Detect which cell encompasses the target text, then output its (X, Y) center coordinate. 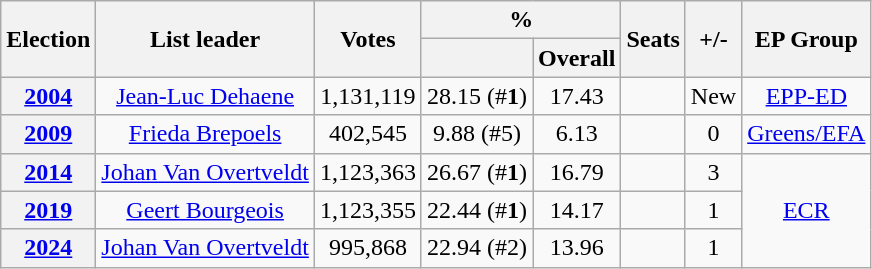
28.15 (#1) (476, 96)
% (520, 20)
3 (713, 172)
Frieda Brepoels (206, 134)
14.17 (576, 210)
Geert Bourgeois (206, 210)
22.44 (#1) (476, 210)
995,868 (368, 248)
6.13 (576, 134)
Votes (368, 39)
Seats (653, 39)
EPP-ED (806, 96)
1,123,363 (368, 172)
List leader (206, 39)
ECR (806, 210)
Greens/EFA (806, 134)
Jean-Luc Dehaene (206, 96)
Overall (576, 58)
2024 (48, 248)
26.67 (#1) (476, 172)
13.96 (576, 248)
2014 (48, 172)
1,131,119 (368, 96)
Election (48, 39)
22.94 (#2) (476, 248)
0 (713, 134)
1,123,355 (368, 210)
16.79 (576, 172)
9.88 (#5) (476, 134)
402,545 (368, 134)
2019 (48, 210)
2009 (48, 134)
2004 (48, 96)
EP Group (806, 39)
New (713, 96)
+/- (713, 39)
17.43 (576, 96)
